Detect which cell encompasses the target text, then output its [X, Y] center coordinate. 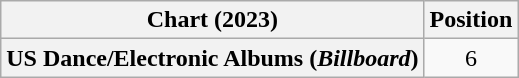
Position [471, 20]
US Dance/Electronic Albums (Billboard) [212, 58]
Chart (2023) [212, 20]
6 [471, 58]
